Capture the cell that displays the provided text and extract its (x, y) central coordinate. 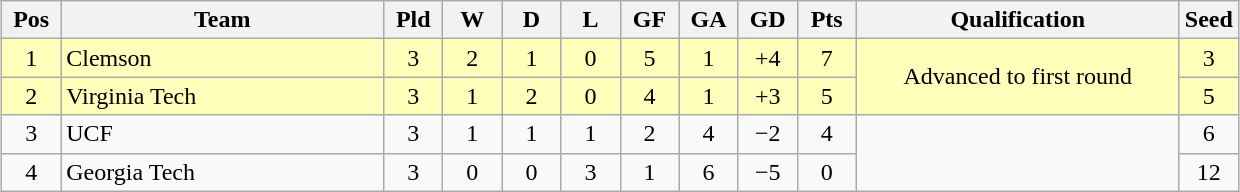
UCF (222, 134)
W (472, 20)
12 (1208, 172)
L (590, 20)
Qualification (1018, 20)
7 (826, 58)
−2 (768, 134)
Virginia Tech (222, 96)
Pld (414, 20)
Pts (826, 20)
+4 (768, 58)
Advanced to first round (1018, 77)
GF (650, 20)
+3 (768, 96)
Pos (32, 20)
Seed (1208, 20)
Team (222, 20)
−5 (768, 172)
Clemson (222, 58)
D (532, 20)
GA (708, 20)
Georgia Tech (222, 172)
GD (768, 20)
